Identify which cell holds the provided text, then report its (X, Y) central coordinate. 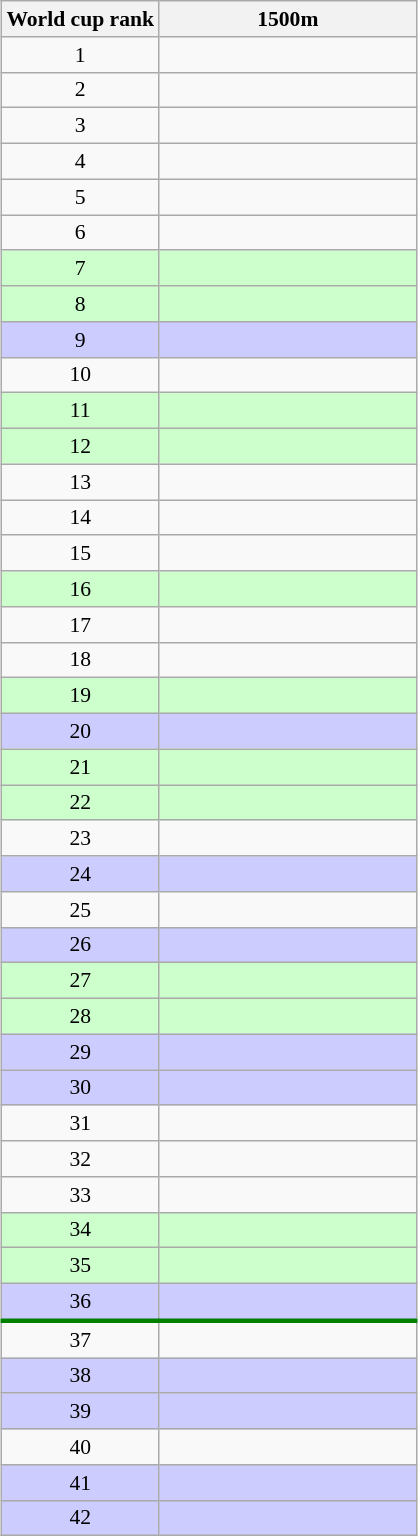
1 (80, 55)
22 (80, 803)
7 (80, 269)
World cup rank (80, 19)
30 (80, 1088)
13 (80, 482)
20 (80, 732)
23 (80, 839)
28 (80, 1017)
2 (80, 90)
11 (80, 411)
4 (80, 162)
17 (80, 625)
1500m (288, 19)
42 (80, 1518)
38 (80, 1376)
36 (80, 1302)
16 (80, 589)
31 (80, 1124)
41 (80, 1483)
26 (80, 945)
9 (80, 340)
15 (80, 554)
12 (80, 447)
40 (80, 1447)
29 (80, 1052)
35 (80, 1266)
39 (80, 1412)
34 (80, 1230)
21 (80, 767)
14 (80, 518)
33 (80, 1195)
32 (80, 1159)
19 (80, 696)
8 (80, 304)
5 (80, 197)
6 (80, 233)
24 (80, 874)
37 (80, 1340)
25 (80, 910)
18 (80, 660)
3 (80, 126)
27 (80, 981)
10 (80, 375)
